Capture the cell that displays the provided text and extract its [X, Y] central coordinate. 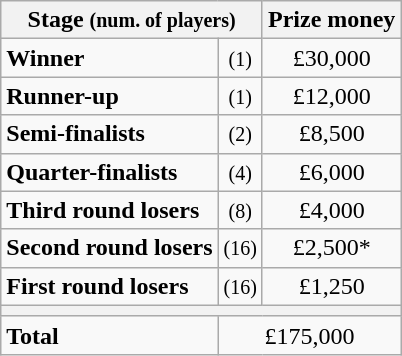
Third round losers [110, 210]
(4) [240, 172]
(2) [240, 134]
£30,000 [331, 58]
Semi-finalists [110, 134]
(8) [240, 210]
Winner [110, 58]
Quarter-finalists [110, 172]
£1,250 [331, 286]
£2,500* [331, 248]
£6,000 [331, 172]
£8,500 [331, 134]
£175,000 [310, 335]
Runner-up [110, 96]
First round losers [110, 286]
Prize money [331, 20]
Second round losers [110, 248]
£4,000 [331, 210]
Total [110, 335]
Stage (num. of players) [132, 20]
£12,000 [331, 96]
